Capture the cell that displays the provided text and extract its (x, y) central coordinate. 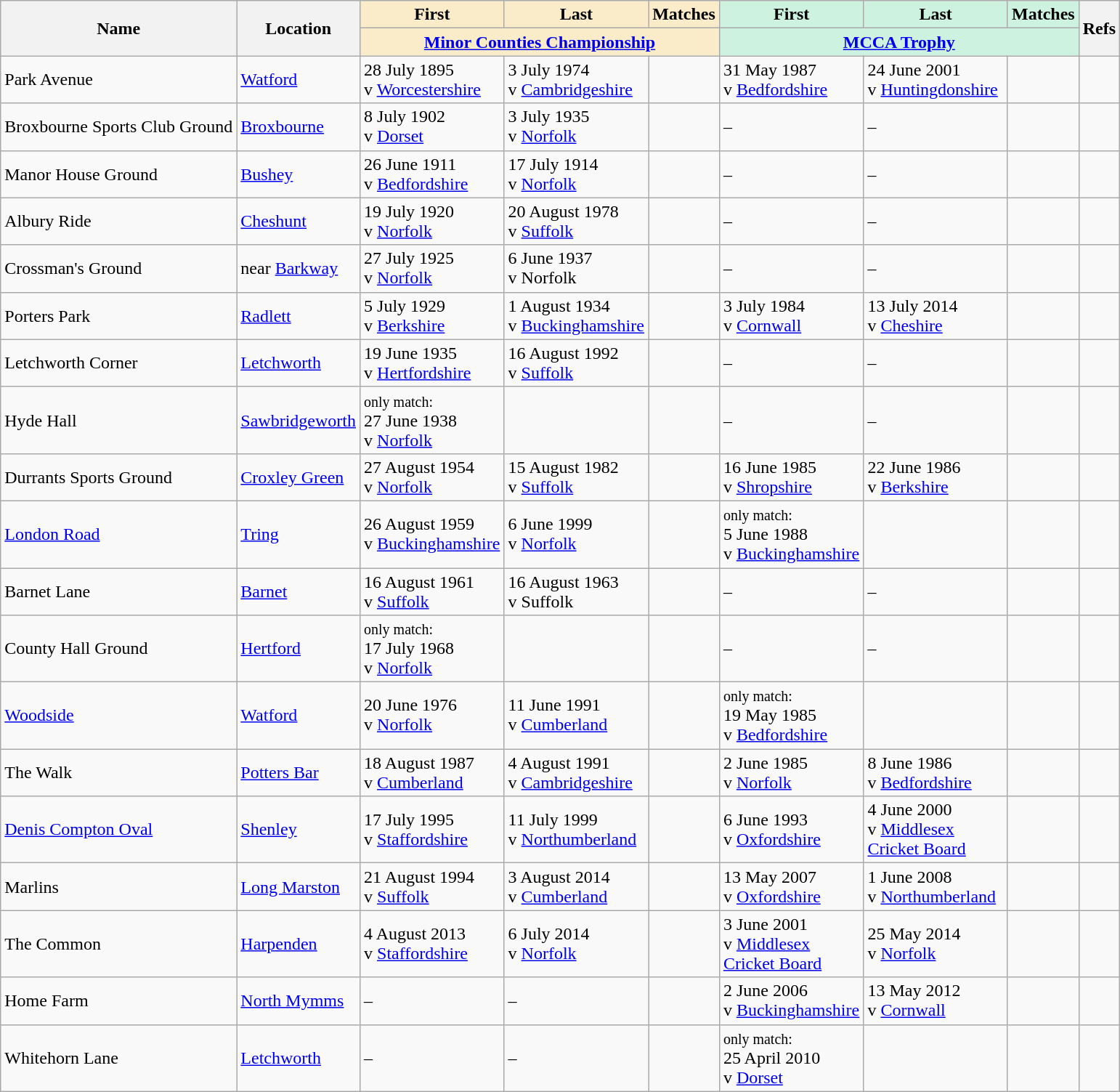
3 June 2001v Middlesex Cricket Board (792, 944)
6 July 2014v Norfolk (577, 944)
17 July 1995v Staffordshire (433, 830)
only match:25 April 2010v Dorset (792, 1058)
Denis Compton Oval (119, 830)
13 July 2014v Cheshire (936, 315)
The Walk (119, 773)
3 July 1974v Cambridgeshire (577, 80)
6 June 1937v Norfolk (577, 269)
2 June 2006v Buckinghamshire (792, 1001)
18 August 1987v Cumberland (433, 773)
Harpenden (299, 944)
31 May 1987v Bedfordshire (792, 80)
The Common (119, 944)
Tring (299, 534)
Broxbourne (299, 126)
Whitehorn Lane (119, 1058)
28 July 1895v Worcestershire (433, 80)
13 May 2012v Cornwall (936, 1001)
13 May 2007v Oxfordshire (792, 886)
8 June 1986v Bedfordshire (936, 773)
19 June 1935v Hertfordshire (433, 363)
24 June 2001v Huntingdonshire (936, 80)
6 June 1993v Oxfordshire (792, 830)
Home Farm (119, 1001)
Potters Bar (299, 773)
22 June 1986v Berkshire (936, 477)
3 August 2014v Cumberland (577, 886)
only match:5 June 1988v Buckinghamshire (792, 534)
3 July 1935v Norfolk (577, 126)
only match:19 May 1985v Bedfordshire (792, 716)
Shenley (299, 830)
Crossman's Ground (119, 269)
16 August 1961v Suffolk (433, 591)
Porters Park (119, 315)
Croxley Green (299, 477)
Barnet (299, 591)
Albury Ride (119, 221)
Cheshunt (299, 221)
Refs (1099, 28)
8 July 1902v Dorset (433, 126)
Minor Counties Championship (540, 42)
4 June 2000v Middlesex Cricket Board (936, 830)
15 August 1982v Suffolk (577, 477)
1 June 2008v Northumberland (936, 886)
Hyde Hall (119, 420)
6 June 1999v Norfolk (577, 534)
17 July 1914v Norfolk (577, 174)
North Mymms (299, 1001)
Name (119, 28)
only match:17 July 1968v Norfolk (433, 649)
20 June 1976v Norfolk (433, 716)
London Road (119, 534)
2 June 1985v Norfolk (792, 773)
5 July 1929v Berkshire (433, 315)
27 July 1925v Norfolk (433, 269)
Letchworth Corner (119, 363)
26 August 1959v Buckinghamshire (433, 534)
Bushey (299, 174)
Park Avenue (119, 80)
Location (299, 28)
4 August 2013v Staffordshire (433, 944)
16 August 1992v Suffolk (577, 363)
Hertford (299, 649)
27 August 1954v Norfolk (433, 477)
Marlins (119, 886)
Broxbourne Sports Club Ground (119, 126)
1 August 1934v Buckinghamshire (577, 315)
MCCA Trophy (899, 42)
Barnet Lane (119, 591)
Woodside (119, 716)
County Hall Ground (119, 649)
11 July 1999v Northumberland (577, 830)
Radlett (299, 315)
Manor House Ground (119, 174)
20 August 1978v Suffolk (577, 221)
16 June 1985v Shropshire (792, 477)
near Barkway (299, 269)
Durrants Sports Ground (119, 477)
11 June 1991v Cumberland (577, 716)
only match:27 June 1938v Norfolk (433, 420)
16 August 1963v Suffolk (577, 591)
4 August 1991v Cambridgeshire (577, 773)
3 July 1984v Cornwall (792, 315)
21 August 1994v Suffolk (433, 886)
25 May 2014v Norfolk (936, 944)
Sawbridgeworth (299, 420)
Long Marston (299, 886)
19 July 1920v Norfolk (433, 221)
26 June 1911v Bedfordshire (433, 174)
